Scan for the cell matching the given text and deliver its (X, Y) coordinate at center. 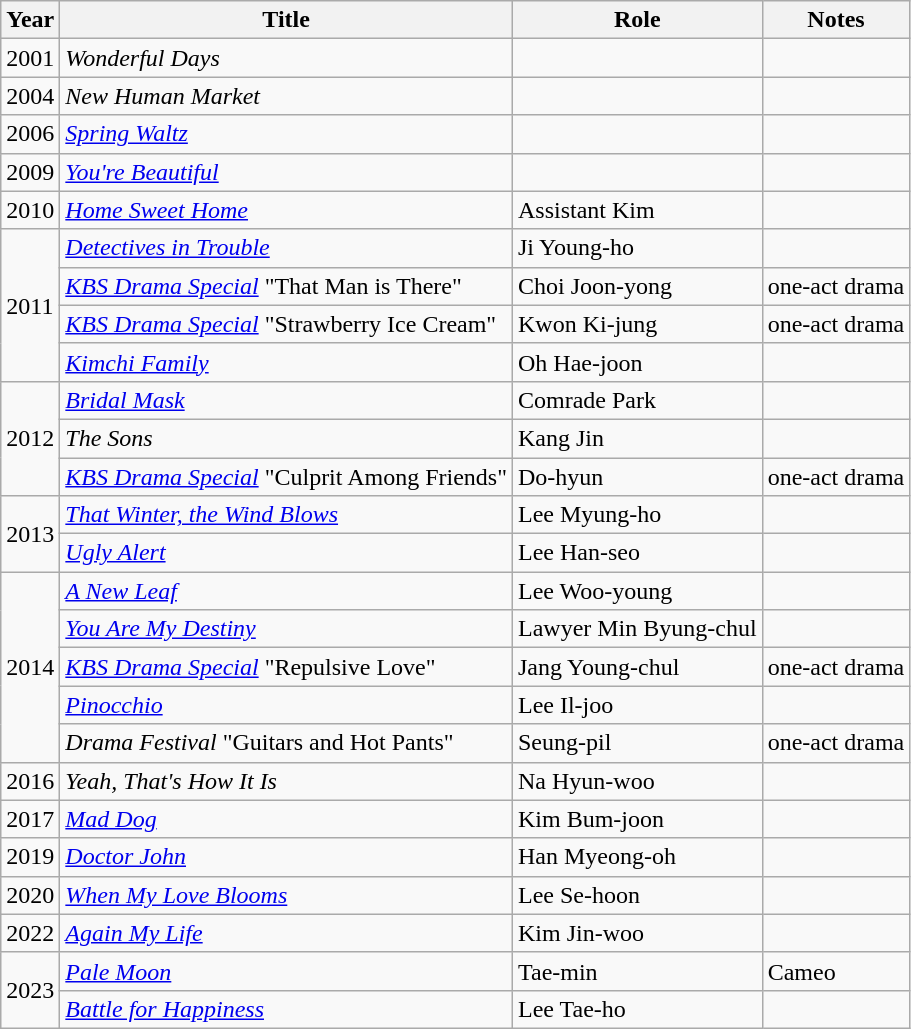
A New Leaf (286, 591)
2023 (30, 990)
KBS Drama Special "That Man is There" (286, 286)
Wonderful Days (286, 58)
Kwon Ki-jung (637, 324)
2011 (30, 305)
You Are My Destiny (286, 629)
2010 (30, 210)
Kimchi Family (286, 362)
Kim Jin-woo (637, 933)
Pale Moon (286, 971)
Lee Han-seo (637, 553)
2017 (30, 819)
Assistant Kim (637, 210)
Lee Tae-ho (637, 1009)
2016 (30, 781)
Lee Il-joo (637, 705)
Again My Life (286, 933)
Mad Dog (286, 819)
Detectives in Trouble (286, 248)
Na Hyun-woo (637, 781)
KBS Drama Special "Culprit Among Friends" (286, 477)
Drama Festival "Guitars and Hot Pants" (286, 743)
Lee Woo-young (637, 591)
Title (286, 20)
Seung-pil (637, 743)
Yeah, That's How It Is (286, 781)
Comrade Park (637, 400)
Lawyer Min Byung-chul (637, 629)
That Winter, the Wind Blows (286, 515)
Choi Joon-yong (637, 286)
2013 (30, 534)
Jang Young-chul (637, 667)
2001 (30, 58)
Ji Young-ho (637, 248)
2022 (30, 933)
Year (30, 20)
Pinocchio (286, 705)
Ugly Alert (286, 553)
2009 (30, 172)
2019 (30, 857)
2004 (30, 96)
Notes (836, 20)
You're Beautiful (286, 172)
2006 (30, 134)
The Sons (286, 438)
2014 (30, 667)
Role (637, 20)
Oh Hae-joon (637, 362)
Battle for Happiness (286, 1009)
New Human Market (286, 96)
KBS Drama Special "Strawberry Ice Cream" (286, 324)
Do-hyun (637, 477)
KBS Drama Special "Repulsive Love" (286, 667)
2012 (30, 438)
Tae-min (637, 971)
Cameo (836, 971)
Lee Se-hoon (637, 895)
2020 (30, 895)
Home Sweet Home (286, 210)
Doctor John (286, 857)
Bridal Mask (286, 400)
Lee Myung-ho (637, 515)
Kim Bum-joon (637, 819)
Kang Jin (637, 438)
When My Love Blooms (286, 895)
Han Myeong-oh (637, 857)
Spring Waltz (286, 134)
